Pinpoint the cell where the given text exists, returning its (X, Y) midpoint coordinate. 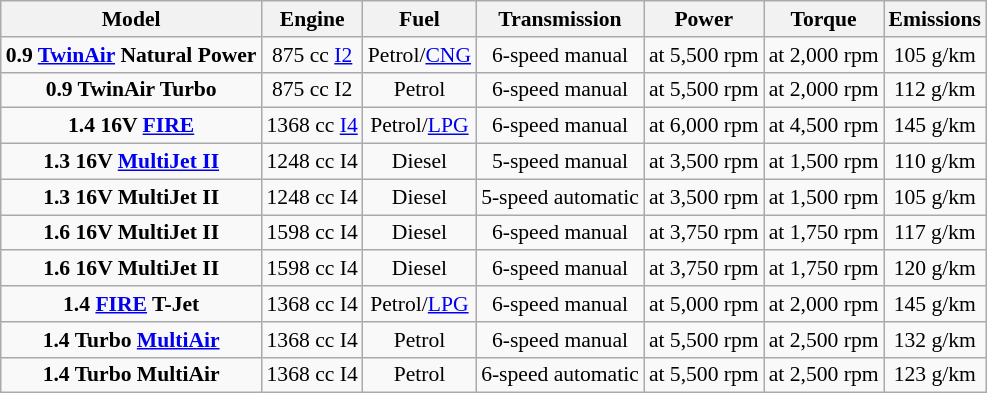
Emissions (936, 19)
6-speed automatic (560, 375)
132 g/km (936, 340)
117 g/km (936, 233)
5-speed manual (560, 162)
1.4 16V FIRE (132, 126)
0.9 TwinAir Natural Power (132, 55)
Petrol/CNG (420, 55)
5-speed automatic (560, 197)
112 g/km (936, 90)
0.9 TwinAir Turbo (132, 90)
123 g/km (936, 375)
at 4,500 rpm (824, 126)
at 6,000 rpm (704, 126)
Power (704, 19)
Torque (824, 19)
Transmission (560, 19)
at 5,000 rpm (704, 304)
Engine (312, 19)
Model (132, 19)
120 g/km (936, 269)
1.4 FIRE T-Jet (132, 304)
110 g/km (936, 162)
Fuel (420, 19)
